Extract the (X, Y) coordinate from the center of the cell holding the provided text.  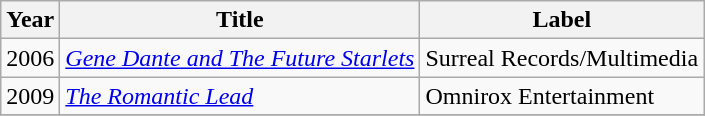
Label (562, 20)
Surreal Records/Multimedia (562, 58)
Gene Dante and The Future Starlets (240, 58)
Year (30, 20)
2009 (30, 96)
Title (240, 20)
The Romantic Lead (240, 96)
2006 (30, 58)
Omnirox Entertainment (562, 96)
